From the cell containing the given text, extract its center point as [x, y] coordinate. 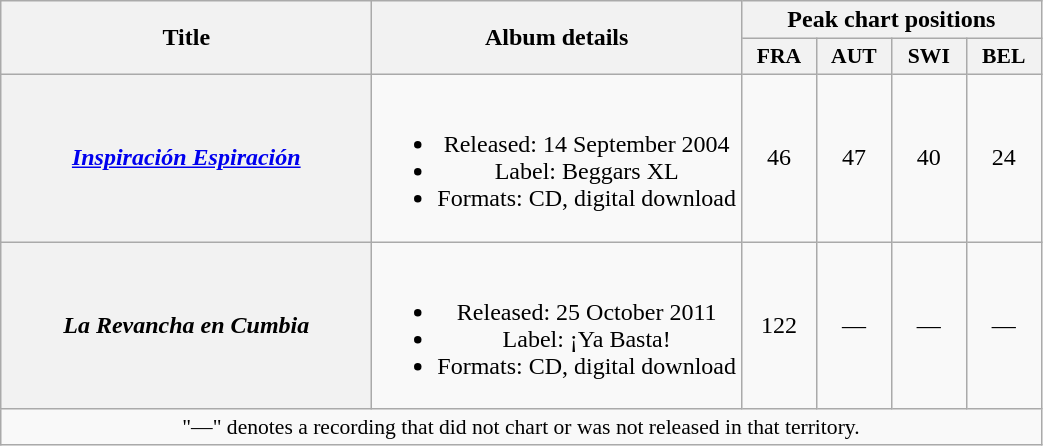
BEL [1004, 57]
Released: 25 October 2011Label: ¡Ya Basta!Formats: CD, digital download [557, 326]
Released: 14 September 2004Label: Beggars XLFormats: CD, digital download [557, 158]
Album details [557, 38]
"—" denotes a recording that did not chart or was not released in that territory. [521, 427]
SWI [928, 57]
122 [780, 326]
24 [1004, 158]
Title [186, 38]
La Revancha en Cumbia [186, 326]
46 [780, 158]
40 [928, 158]
47 [854, 158]
Inspiración Espiración [186, 158]
FRA [780, 57]
Peak chart positions [892, 20]
AUT [854, 57]
